Search for the cell housing the specified text and yield its (X, Y) center coordinate. 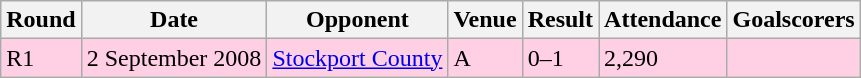
Attendance (663, 20)
Venue (485, 20)
2,290 (663, 58)
Date (174, 20)
Goalscorers (794, 20)
R1 (41, 58)
2 September 2008 (174, 58)
A (485, 58)
0–1 (560, 58)
Result (560, 20)
Opponent (358, 20)
Stockport County (358, 58)
Round (41, 20)
